Output the [x, y] coordinate of the center of the cell containing the given text.  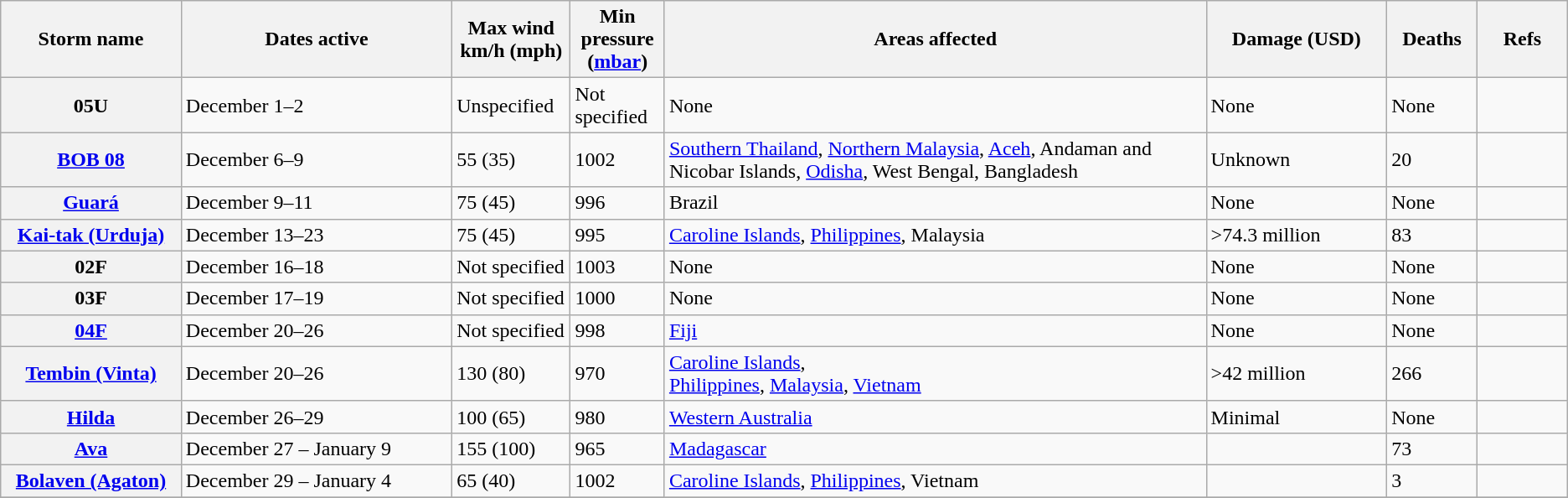
December 17–19 [317, 298]
04F [91, 330]
Madagascar [935, 449]
Unspecified [511, 106]
266 [1432, 374]
980 [617, 417]
Areas affected [935, 39]
3 [1432, 480]
BOB 08 [91, 159]
965 [617, 449]
998 [617, 330]
Refs [1522, 39]
>42 million [1297, 374]
Storm name [91, 39]
Deaths [1432, 39]
996 [617, 203]
Max wind km/h (mph) [511, 39]
Brazil [935, 203]
Western Australia [935, 417]
02F [91, 267]
Min pressure (mbar) [617, 39]
December 26–29 [317, 417]
Caroline Islands,Philippines, Malaysia, Vietnam [935, 374]
December 9–11 [317, 203]
December 27 – January 9 [317, 449]
Bolaven (Agaton) [91, 480]
Unknown [1297, 159]
Damage (USD) [1297, 39]
Tembin (Vinta) [91, 374]
970 [617, 374]
73 [1432, 449]
1000 [617, 298]
December 29 – January 4 [317, 480]
Caroline Islands, Philippines, Malaysia [935, 235]
December 1–2 [317, 106]
65 (40) [511, 480]
Dates active [317, 39]
December 13–23 [317, 235]
130 (80) [511, 374]
Fiji [935, 330]
December 16–18 [317, 267]
55 (35) [511, 159]
Caroline Islands, Philippines, Vietnam [935, 480]
03F [91, 298]
1003 [617, 267]
Guará [91, 203]
05U [91, 106]
100 (65) [511, 417]
995 [617, 235]
Hilda [91, 417]
December 6–9 [317, 159]
Minimal [1297, 417]
Kai-tak (Urduja) [91, 235]
20 [1432, 159]
>74.3 million [1297, 235]
155 (100) [511, 449]
Ava [91, 449]
83 [1432, 235]
Southern Thailand, Northern Malaysia, Aceh, Andaman and Nicobar Islands, Odisha, West Bengal, Bangladesh [935, 159]
